Provide the [X, Y] coordinate of the cell's center where the given text is located.  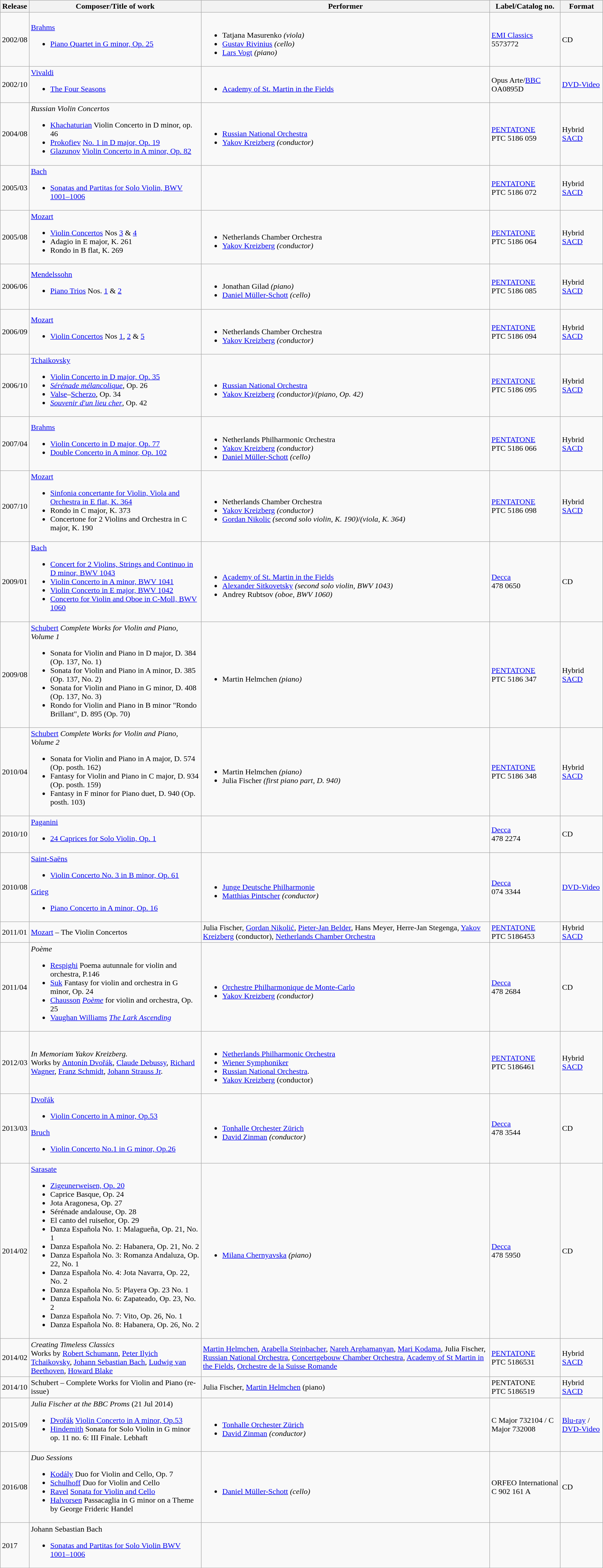
MozartViolin Concertos Nos 3 & 4Adagio in E major, K. 261Rondo in B flat, K. 269 [115, 237]
PENTATONEPTC 5186453 [525, 932]
EMI Classics5573772 [525, 39]
Decca478 5950 [525, 1251]
2007/10 [15, 506]
2005/03 [15, 188]
2013/03 [15, 1128]
DvořákViolin Concerto in A minor, Op.53BruchViolin Concerto No.1 in G minor, Op.26 [115, 1128]
PENTATONEPTC 5186 059 [525, 134]
Julia Fischer, Martin Helmchen (piano) [346, 1387]
Netherlands Chamber OrchestraYakov Kreizberg (conductor)Gordan Nikolic (second solo violin, K. 190)/(viola, K. 364) [346, 506]
ORFEO InternationalC 902 161 A [525, 1487]
PENTATONEPTC 5186 072 [525, 188]
2017 [15, 1545]
2016/08 [15, 1487]
Label/Catalog no. [525, 6]
Academy of St. Martin in the Fields [346, 84]
2014/10 [15, 1387]
2009/01 [15, 581]
C Major 732104 / C Major 732008 [525, 1424]
Decca478 0650 [525, 581]
2010/08 [15, 887]
2006/06 [15, 287]
Decca478 3544 [525, 1128]
Milana Chernyavska (piano) [346, 1251]
Schubert – Complete Works for Violin and Piano (re-issue) [115, 1387]
PENTATONEPTC 5186 348 [525, 772]
Mozart – The Violin Concertos [115, 932]
Jonathan Gilad (piano)Daniel Müller-Schott (cello) [346, 287]
Decca478 2274 [525, 835]
2002/08 [15, 39]
PENTATONEPTC 5186 098 [525, 506]
Paganini24 Caprices for Solo Violin, Op. 1 [115, 835]
Russian National OrchestraYakov Kreizberg (conductor) [346, 134]
Academy of St. Martin in the FieldsAlexander Sitkovetsky (second solo violin, BWV 1043)Andrey Rubtsov (oboe, BWV 1060) [346, 581]
Blu-ray / DVD-Video [581, 1424]
2010/10 [15, 835]
Russian National OrchestraYakov Kreizberg (conductor)/(piano, Op. 42) [346, 385]
PENTATONEPTC 5186 094 [525, 332]
Johann Sebastian BachSonatas and Partitas for Solo Violin BWV 1001–1006 [115, 1545]
PENTATONEPTC 5186461 [525, 1063]
PENTATONEPTC 5186 066 [525, 444]
Junge Deutsche PhilharmonieMatthias Pintscher (conductor) [346, 887]
Decca478 2684 [525, 987]
Martin Helmchen (piano)Julia Fischer (first piano part, D. 940) [346, 772]
Creating Timeless ClassicsWorks by Robert Schumann, Peter Ilyich Tchaikovsky, Johann Sebastian Bach, Ludwig van Beethoven, Howard Blake [115, 1357]
BrahmsPiano Quartet in G minor, Op. 25 [115, 39]
TchaikovskyViolin Concerto in D major, Op. 35Sérénade mélancolique, Op. 26Valse–Scherzo, Op. 34Souvenir d'un lieu cher, Op. 42 [115, 385]
PENTATONEPTC 5186 347 [525, 674]
VivaldiThe Four Seasons [115, 84]
PENTATONEPTC 5186 095 [525, 385]
Orchestre Philharmonique de Monte-CarloYakov Kreizberg (conductor) [346, 987]
PENTATONEPTC 5186 064 [525, 237]
Opus Arte/BBCOA0895D [525, 84]
2002/10 [15, 84]
BachSonatas and Partitas for Solo Violin, BWV 1001–1006 [115, 188]
Russian Violin ConcertosKhachaturian Violin Concerto in D minor, op. 46Prokofiev No. 1 in D major, Op. 19Glazunov Violin Concerto in A minor, Op. 82 [115, 134]
Decca074 3344 [525, 887]
2015/09 [15, 1424]
Release [15, 6]
PENTATONEPTC 5186519 [525, 1387]
2006/09 [15, 332]
Julia Fischer, Gordan Nikolić, Pieter-Jan Belder, Hans Meyer, Herre-Jan Stegenga, Yakov Kreizberg (conductor), Netherlands Chamber Orchestra [346, 932]
Netherlands Philharmonic OrchestraWiener SymphonikerRussian National Orchestra.Yakov Kreizberg (conductor) [346, 1063]
2006/10 [15, 385]
Performer [346, 6]
Composer/Title of work [115, 6]
PENTATONEPTC 5186 085 [525, 287]
MendelssohnPiano Trios Nos. 1 & 2 [115, 287]
Netherlands Philharmonic OrchestraYakov Kreizberg (conductor)Daniel Müller-Schott (cello) [346, 444]
2010/04 [15, 772]
2009/08 [15, 674]
Tatjana Masurenko (viola)Gustav Rivinius (cello)Lars Vogt (piano) [346, 39]
In Memoriam Yakov Kreizberg.Works by Antonín Dvořák, Claude Debussy, Richard Wagner, Franz Schmidt, Johann Strauss Jr. [115, 1063]
Daniel Müller-Schott (cello) [346, 1487]
2012/03 [15, 1063]
2011/01 [15, 932]
2005/08 [15, 237]
PENTATONEPTC 5186531 [525, 1357]
BrahmsViolin Concerto in D major, Op. 77Double Concerto in A minor, Op. 102 [115, 444]
2004/08 [15, 134]
Format [581, 6]
2007/04 [15, 444]
2011/04 [15, 987]
Martin Helmchen (piano) [346, 674]
Saint-SaënsViolin Concerto No. 3 in B minor, Op. 61GriegPiano Concerto in A minor, Op. 16 [115, 887]
MozartViolin Concertos Nos 1, 2 & 5 [115, 332]
